Provide the [X, Y] coordinate of the cell's center where the given text is located.  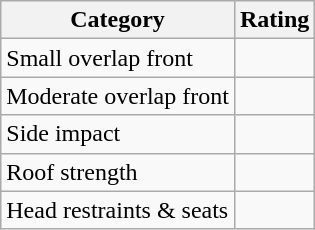
Roof strength [118, 172]
Side impact [118, 134]
Rating [274, 20]
Head restraints & seats [118, 210]
Category [118, 20]
Moderate overlap front [118, 96]
Small overlap front [118, 58]
